Output the (x, y) coordinate of the center of the cell containing the given text.  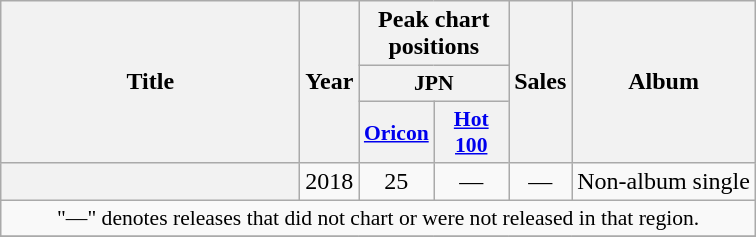
2018 (330, 182)
Peak chart positions (434, 34)
Sales (540, 82)
JPN (434, 84)
Non-album single (664, 182)
Album (664, 82)
Hot 100 (472, 132)
Oricon (396, 132)
Year (330, 82)
25 (396, 182)
"—" denotes releases that did not chart or were not released in that region. (378, 219)
Title (150, 82)
